For the text-containing cell, return its midpoint in [X, Y] coordinate format. 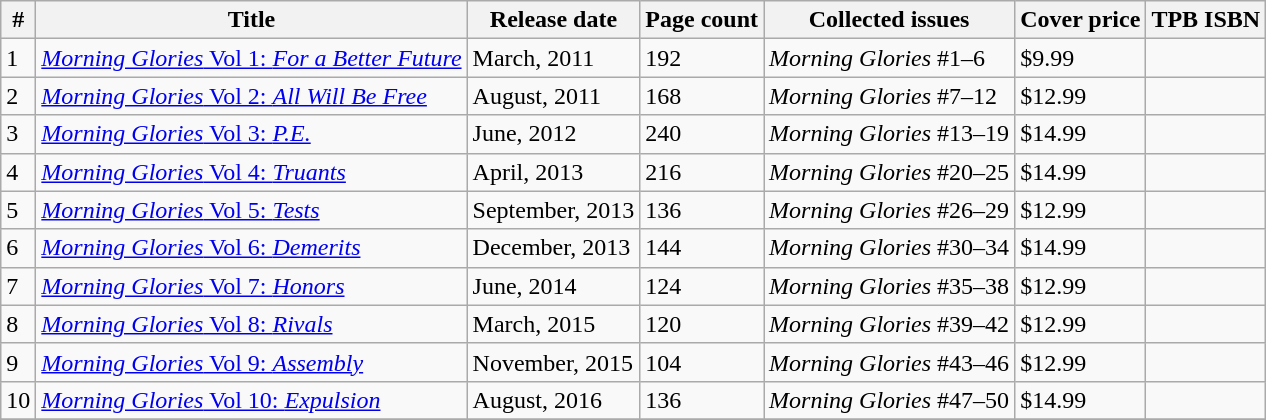
# [18, 20]
August, 2011 [554, 96]
Morning Glories #7–12 [890, 96]
240 [702, 134]
9 [18, 362]
Collected issues [890, 20]
1 [18, 58]
December, 2013 [554, 248]
Morning Glories #47–50 [890, 400]
168 [702, 96]
March, 2011 [554, 58]
Morning Glories Vol 2: All Will Be Free [252, 96]
3 [18, 134]
2 [18, 96]
Morning Glories Vol 1: For a Better Future [252, 58]
Page count [702, 20]
April, 2013 [554, 172]
6 [18, 248]
TPB ISBN [1206, 20]
120 [702, 324]
192 [702, 58]
Morning Glories #35–38 [890, 286]
Morning Glories #1–6 [890, 58]
Morning Glories Vol 4: Truants [252, 172]
Morning Glories Vol 10: Expulsion [252, 400]
September, 2013 [554, 210]
5 [18, 210]
Morning Glories #26–29 [890, 210]
Morning Glories Vol 6: Demerits [252, 248]
7 [18, 286]
Morning Glories Vol 5: Tests [252, 210]
4 [18, 172]
Cover price [1080, 20]
104 [702, 362]
10 [18, 400]
June, 2012 [554, 134]
August, 2016 [554, 400]
Morning Glories #30–34 [890, 248]
Title [252, 20]
$9.99 [1080, 58]
Morning Glories #43–46 [890, 362]
Morning Glories Vol 7: Honors [252, 286]
Morning Glories Vol 8: Rivals [252, 324]
8 [18, 324]
Morning Glories #13–19 [890, 134]
124 [702, 286]
June, 2014 [554, 286]
Morning Glories Vol 9: Assembly [252, 362]
216 [702, 172]
November, 2015 [554, 362]
144 [702, 248]
March, 2015 [554, 324]
Release date [554, 20]
Morning Glories #39–42 [890, 324]
Morning Glories Vol 3: P.E. [252, 134]
Morning Glories #20–25 [890, 172]
